Pinpoint the cell where the given text exists, returning its (X, Y) midpoint coordinate. 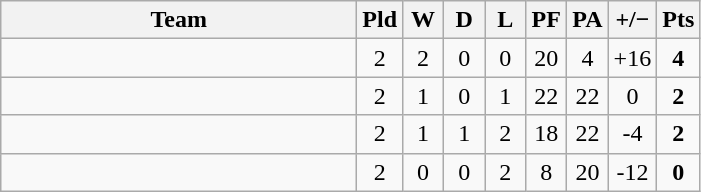
D (464, 20)
Pld (380, 20)
+/− (632, 20)
+16 (632, 58)
-12 (632, 172)
-4 (632, 134)
Pts (678, 20)
18 (546, 134)
PF (546, 20)
Team (179, 20)
8 (546, 172)
W (424, 20)
PA (588, 20)
L (506, 20)
